Capture the cell that displays the provided text and extract its [x, y] central coordinate. 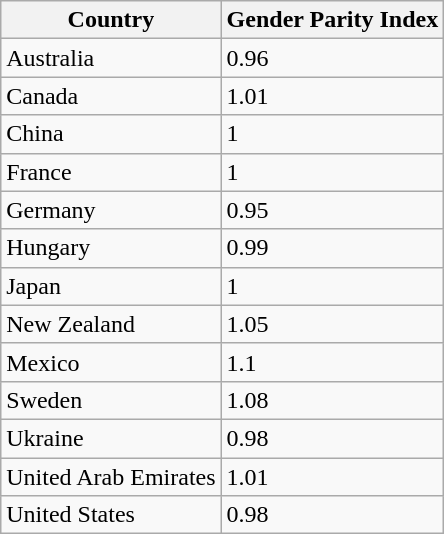
Hungary [111, 248]
0.95 [332, 210]
France [111, 172]
1.05 [332, 324]
0.99 [332, 248]
Sweden [111, 400]
1.08 [332, 400]
China [111, 134]
Canada [111, 96]
New Zealand [111, 324]
1.1 [332, 362]
Gender Parity Index [332, 20]
0.96 [332, 58]
United States [111, 515]
Germany [111, 210]
Country [111, 20]
Japan [111, 286]
United Arab Emirates [111, 477]
Mexico [111, 362]
Australia [111, 58]
Ukraine [111, 438]
